Search for the cell housing the specified text and yield its [X, Y] center coordinate. 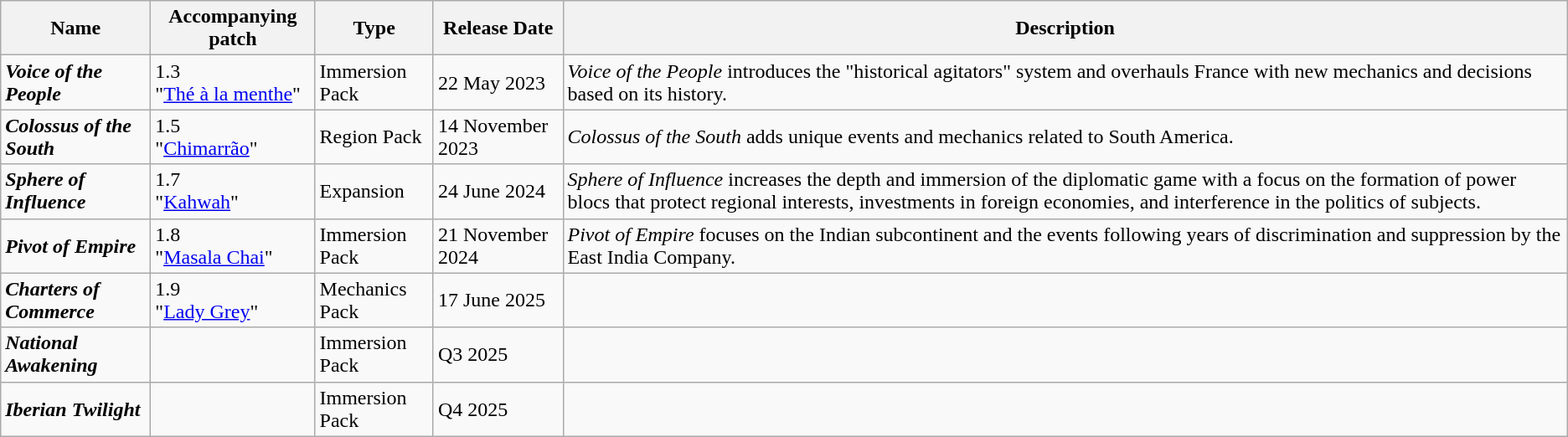
21 November 2024 [498, 246]
Colossus of the South adds unique events and mechanics related to South America. [1065, 137]
Release Date [498, 28]
Pivot of Empire [75, 246]
1.3"Thé à la menthe" [233, 82]
1.7"Kahwah" [233, 191]
Colossus of the South [75, 137]
Charters of Commerce [75, 300]
17 June 2025 [498, 300]
24 June 2024 [498, 191]
Voice of the People introduces the "historical agitators" system and overhauls France with new mechanics and decisions based on its history. [1065, 82]
22 May 2023 [498, 82]
Voice of the People [75, 82]
Region Pack [374, 137]
Name [75, 28]
1.5"Chimarrão" [233, 137]
Pivot of Empire focuses on the Indian subcontinent and the events following years of discrimination and suppression by the East India Company. [1065, 246]
Type [374, 28]
Accompanying patch [233, 28]
Mechanics Pack [374, 300]
Expansion [374, 191]
Q4 2025 [498, 409]
Iberian Twilight [75, 409]
14 November 2023 [498, 137]
1.8"Masala Chai" [233, 246]
1.9"Lady Grey" [233, 300]
Sphere of Influence [75, 191]
Description [1065, 28]
National Awakening [75, 355]
Q3 2025 [498, 355]
